Provide the (X, Y) coordinate of the cell's center where the given text is located.  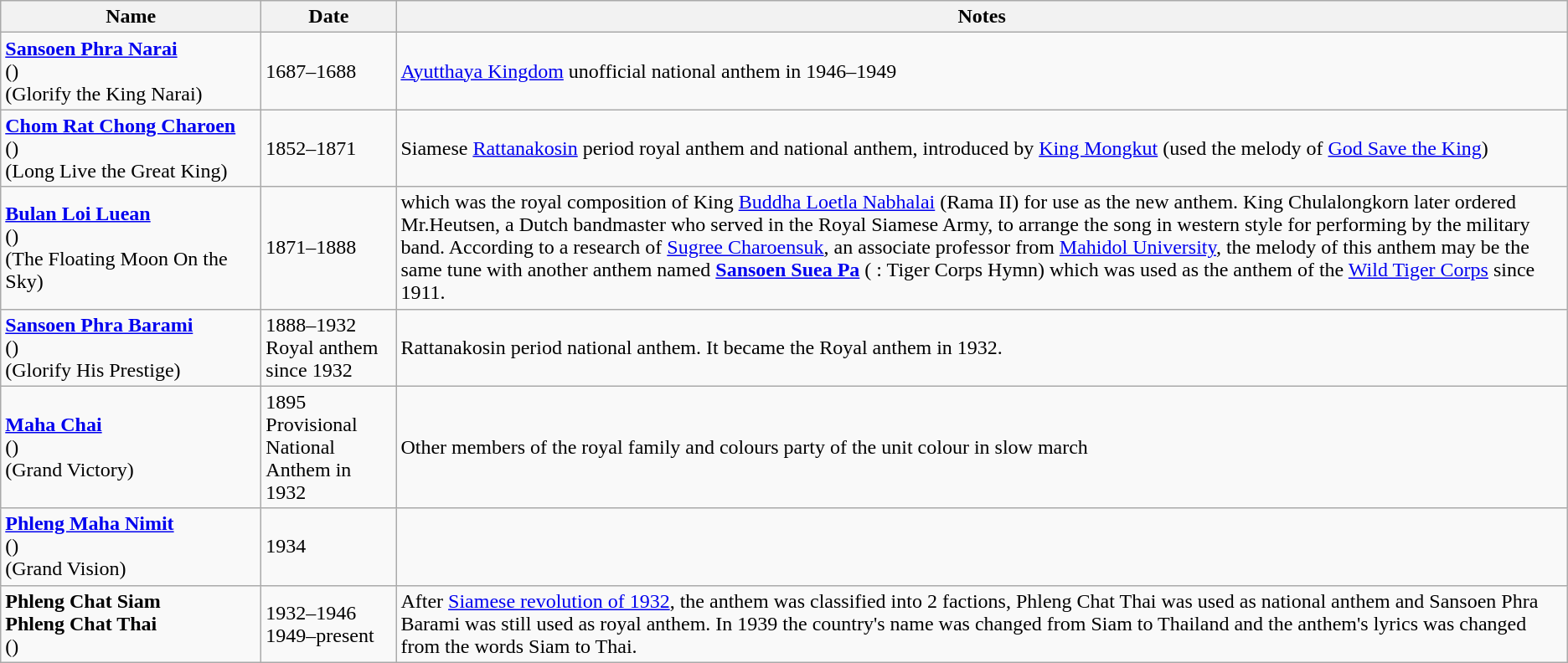
Chom Rat Chong Charoen()(Long Live the Great King) (131, 148)
1888–1932Royal anthem since 1932 (328, 347)
Other members of the royal family and colours party of the unit colour in slow march (982, 447)
1852–1871 (328, 148)
Date (328, 17)
1871–1888 (328, 248)
Maha Chai() (Grand Victory) (131, 447)
Name (131, 17)
Bulan Loi Luean()(The Floating Moon On the Sky) (131, 248)
1934 (328, 547)
Siamese Rattanakosin period royal anthem and national anthem, introduced by King Mongkut (used the melody of God Save the King) (982, 148)
Ayutthaya Kingdom unofficial national anthem in 1946–1949 (982, 71)
1687–1688 (328, 71)
Phleng Chat SiamPhleng Chat Thai() (131, 624)
Sansoen Phra Barami()(Glorify His Prestige) (131, 347)
1895Provisional National Anthem in 1932 (328, 447)
1932–19461949–present (328, 624)
Phleng Maha Nimit()(Grand Vision) (131, 547)
Sansoen Phra Narai()(Glorify the King Narai) (131, 71)
Notes (982, 17)
Rattanakosin period national anthem. It became the Royal anthem in 1932. (982, 347)
